Capture the cell that displays the provided text and extract its [X, Y] central coordinate. 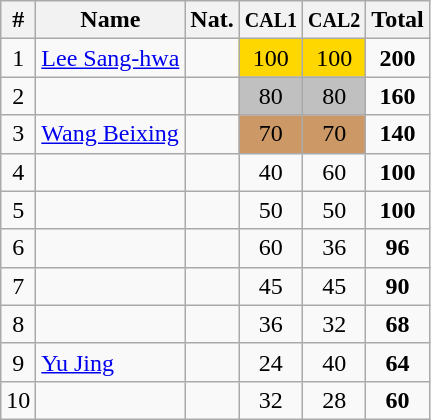
64 [398, 362]
Lee Sang-hwa [110, 58]
24 [270, 362]
# [18, 20]
200 [398, 58]
9 [18, 362]
Yu Jing [110, 362]
68 [398, 324]
6 [18, 248]
5 [18, 210]
140 [398, 134]
CAL1 [270, 20]
96 [398, 248]
90 [398, 286]
2 [18, 96]
Name [110, 20]
160 [398, 96]
Nat. [212, 20]
CAL2 [334, 20]
3 [18, 134]
Wang Beixing [110, 134]
8 [18, 324]
1 [18, 58]
4 [18, 172]
Total [398, 20]
7 [18, 286]
28 [334, 400]
10 [18, 400]
